Search for the cell housing the specified text and yield its (X, Y) center coordinate. 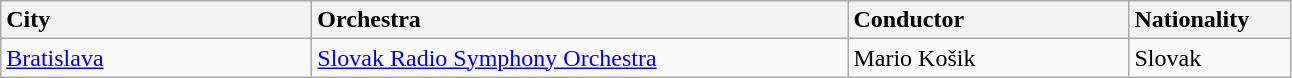
Orchestra (580, 20)
Bratislava (156, 58)
Mario Košik (988, 58)
Conductor (988, 20)
Slovak Radio Symphony Orchestra (580, 58)
Nationality (1210, 20)
City (156, 20)
Slovak (1210, 58)
